Return (x, y) of the center of cell containing provided text 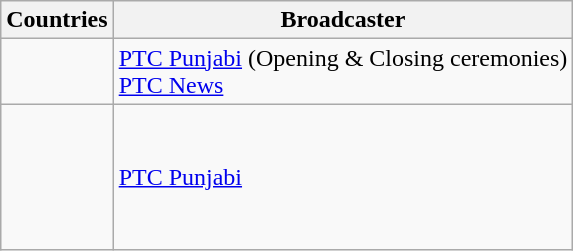
PTC Punjabi (343, 177)
PTC Punjabi (Opening & Closing ceremonies)PTC News (343, 72)
Broadcaster (343, 20)
Countries (57, 20)
